Extract the (x, y) coordinate from the center of the cell holding the provided text.  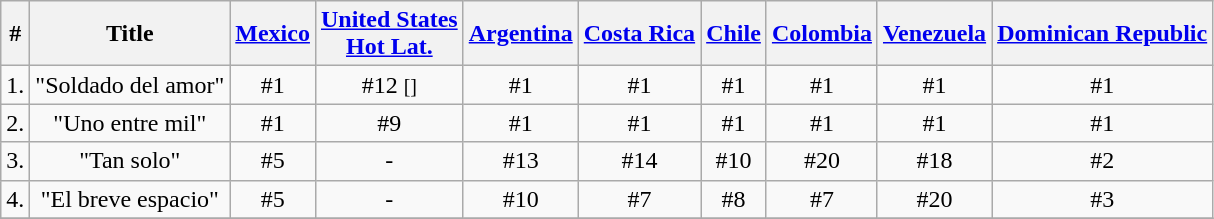
2. (16, 123)
"El breve espacio" (130, 199)
"Soldado del amor" (130, 85)
"Uno entre mil" (130, 123)
#18 (934, 161)
#13 (520, 161)
#12 [] (389, 85)
#14 (639, 161)
Costa Rica (639, 34)
Argentina (520, 34)
# (16, 34)
3. (16, 161)
Title (130, 34)
#3 (1102, 199)
1. (16, 85)
Mexico (273, 34)
#2 (1102, 161)
Venezuela (934, 34)
#9 (389, 123)
Chile (734, 34)
#8 (734, 199)
United StatesHot Lat. (389, 34)
Dominican Republic (1102, 34)
Colombia (822, 34)
"Tan solo" (130, 161)
4. (16, 199)
